Provide the [x, y] coordinate of the cell's center where the given text is located.  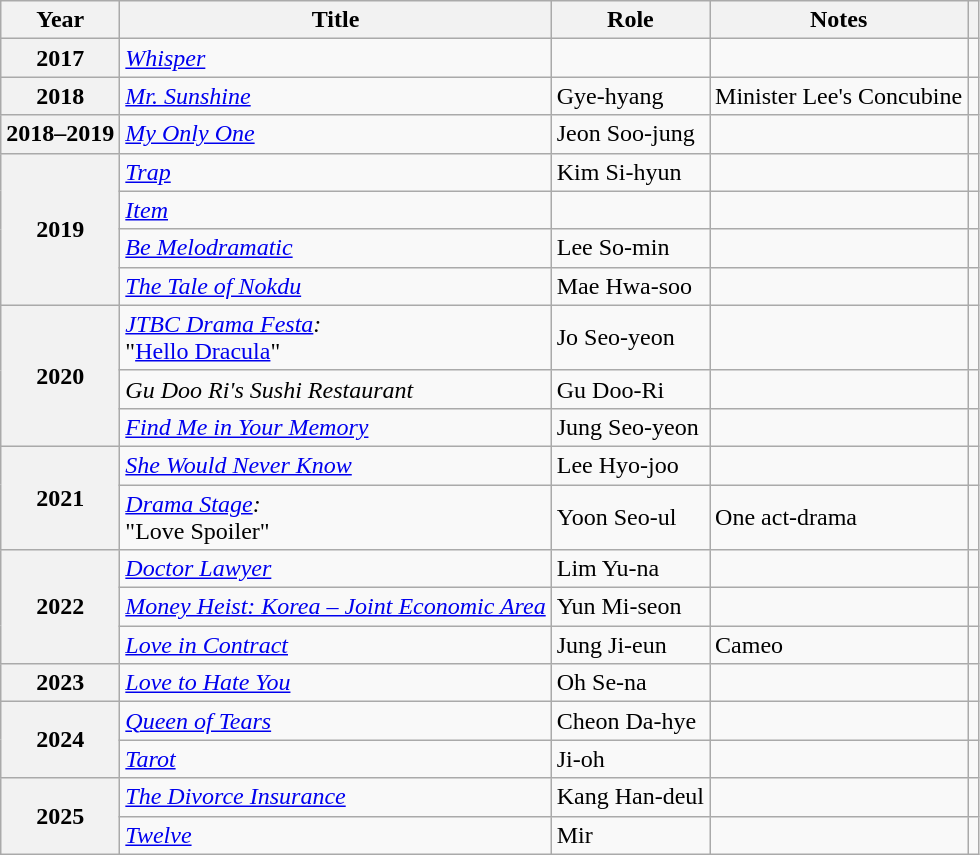
Mr. Sunshine [336, 96]
2022 [60, 607]
Trap [336, 172]
Jung Ji-eun [630, 645]
Year [60, 20]
Money Heist: Korea – Joint Economic Area [336, 607]
2020 [60, 376]
One act-drama [839, 516]
Kang Han-deul [630, 797]
Mir [630, 835]
Mae Hwa-soo [630, 286]
Tarot [336, 759]
Cameo [839, 645]
Lee Hyo-joo [630, 465]
Find Me in Your Memory [336, 427]
Jo Seo-yeon [630, 338]
Yoon Seo-ul [630, 516]
Drama Stage:"Love Spoiler" [336, 516]
Jeon Soo-jung [630, 134]
Doctor Lawyer [336, 569]
Gu Doo-Ri [630, 389]
2017 [60, 58]
Love to Hate You [336, 683]
JTBC Drama Festa:"Hello Dracula" [336, 338]
Gu Doo Ri's Sushi Restaurant [336, 389]
Oh Se-na [630, 683]
Queen of Tears [336, 721]
Kim Si-hyun [630, 172]
2024 [60, 740]
Item [336, 210]
Ji-oh [630, 759]
Gye-hyang [630, 96]
The Tale of Nokdu [336, 286]
The Divorce Insurance [336, 797]
Cheon Da-hye [630, 721]
Lee So-min [630, 248]
Title [336, 20]
Role [630, 20]
2018–2019 [60, 134]
2025 [60, 816]
2023 [60, 683]
Yun Mi-seon [630, 607]
She Would Never Know [336, 465]
Love in Contract [336, 645]
Whisper [336, 58]
Jung Seo-yeon [630, 427]
Lim Yu-na [630, 569]
Minister Lee's Concubine [839, 96]
Be Melodramatic [336, 248]
My Only One [336, 134]
Notes [839, 20]
2018 [60, 96]
Twelve [336, 835]
2021 [60, 498]
2019 [60, 229]
